From the cell containing the given text, extract its center point as [x, y] coordinate. 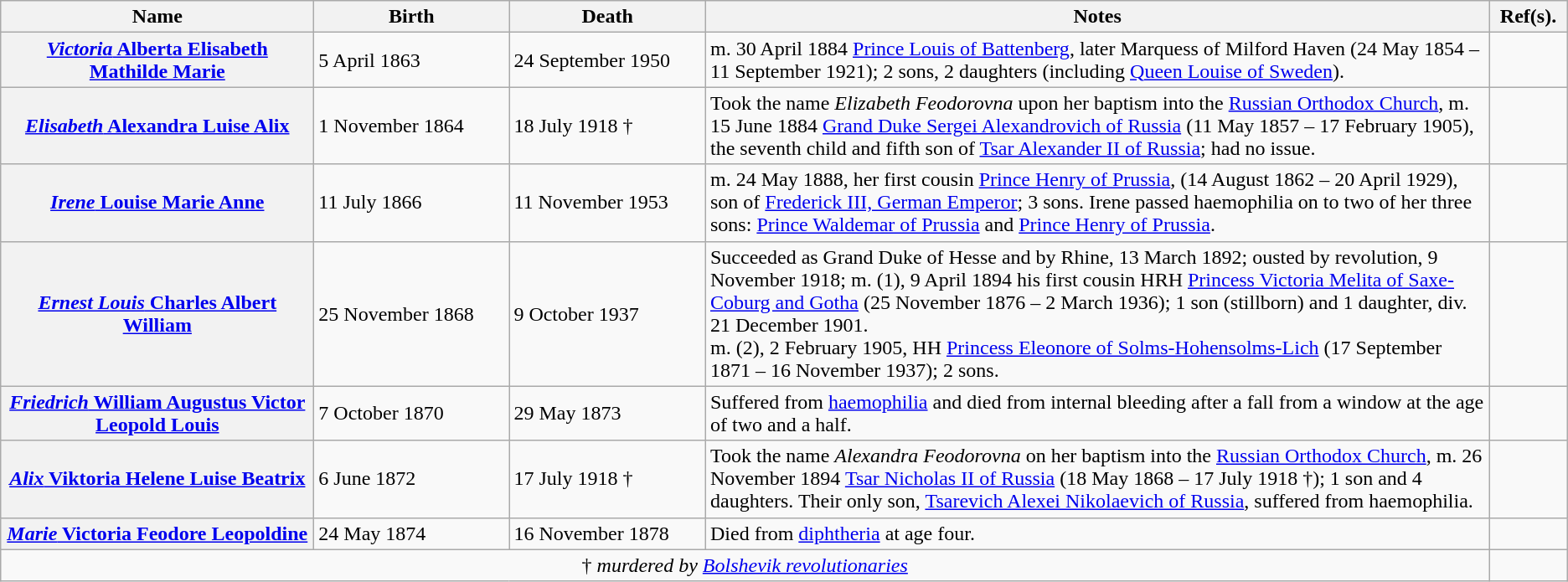
Elisabeth Alexandra Luise Alix [157, 126]
Death [608, 17]
Marie Victoria Feodore Leopoldine [157, 533]
29 May 1873 [608, 414]
Irene Louise Marie Anne [157, 203]
24 May 1874 [412, 533]
16 November 1878 [608, 533]
11 July 1866 [412, 203]
Died from diphtheria at age four. [1097, 533]
25 November 1868 [412, 313]
11 November 1953 [608, 203]
17 July 1918 † [608, 479]
Victoria Alberta Elisabeth Mathilde Marie [157, 60]
5 April 1863 [412, 60]
Ref(s). [1529, 17]
Ernest Louis Charles Albert William [157, 313]
Notes [1097, 17]
9 October 1937 [608, 313]
1 November 1864 [412, 126]
Alix Viktoria Helene Luise Beatrix [157, 479]
6 June 1872 [412, 479]
Friedrich William Augustus Victor Leopold Louis [157, 414]
Birth [412, 17]
24 September 1950 [608, 60]
Suffered from haemophilia and died from internal bleeding after a fall from a window at the age of two and a half. [1097, 414]
18 July 1918 † [608, 126]
Name [157, 17]
7 October 1870 [412, 414]
† murdered by Bolshevik revolutionaries [745, 565]
